Extract the [x, y] coordinate from the center of the cell holding the provided text.  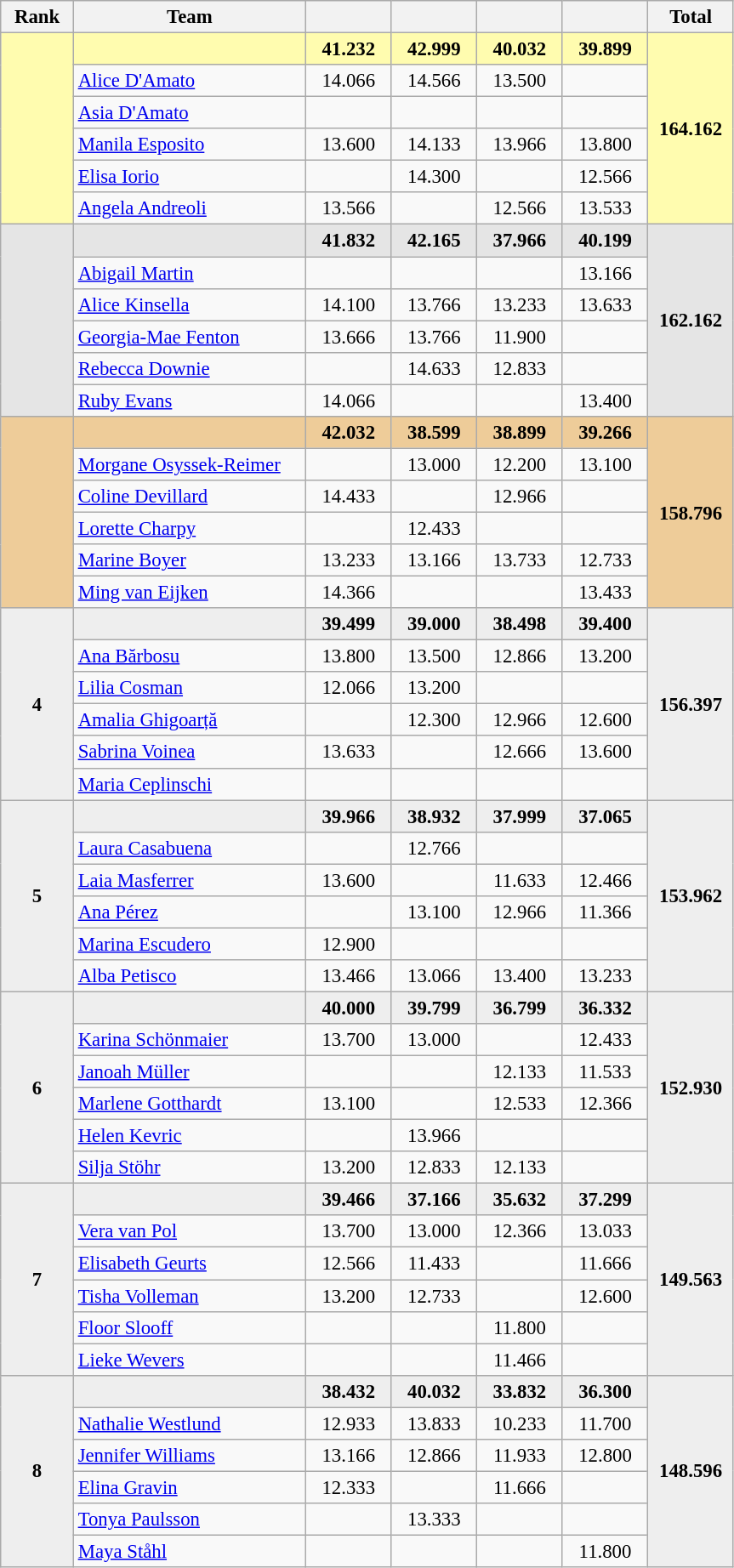
12.533 [521, 1104]
Tonya Paulsson [189, 1520]
12.200 [521, 464]
39.799 [434, 1008]
Asia D'Amato [189, 113]
37.065 [606, 816]
Total [691, 17]
Amalia Ghigoarță [189, 720]
37.966 [521, 241]
8 [37, 1471]
38.899 [521, 433]
Tisha Volleman [189, 1296]
12.933 [349, 1423]
5 [37, 896]
Coline Devillard [189, 497]
41.832 [349, 241]
11.533 [606, 1072]
13.566 [349, 208]
12.333 [349, 1487]
36.300 [606, 1391]
39.899 [606, 49]
38.599 [434, 433]
Lilia Cosman [189, 688]
Ana Pérez [189, 912]
6 [37, 1088]
Alice D'Amato [189, 81]
39.966 [349, 816]
11.633 [521, 880]
4 [37, 704]
Ruby Evans [189, 401]
11.433 [434, 1264]
13.833 [434, 1423]
Georgia-Mae Fenton [189, 337]
Laia Masferrer [189, 880]
Karina Schönmaier [189, 1040]
Maya Ståhl [189, 1551]
39.000 [434, 624]
Silja Stöhr [189, 1167]
Marina Escudero [189, 944]
38.432 [349, 1391]
13.066 [434, 976]
Lieke Wevers [189, 1360]
37.999 [521, 816]
13.466 [349, 976]
14.566 [434, 81]
13.666 [349, 337]
Angela Andreoli [189, 208]
149.563 [691, 1280]
Team [189, 17]
Rank [37, 17]
40.000 [349, 1008]
13.533 [606, 208]
13.033 [606, 1232]
42.032 [349, 433]
42.165 [434, 241]
Laura Casabuena [189, 848]
Alba Petisco [189, 976]
39.466 [349, 1200]
11.700 [606, 1423]
36.799 [521, 1008]
Elina Gravin [189, 1487]
39.266 [606, 433]
37.166 [434, 1200]
14.433 [349, 497]
12.800 [606, 1456]
12.300 [434, 720]
Elisabeth Geurts [189, 1264]
7 [37, 1280]
11.900 [521, 337]
42.999 [434, 49]
14.633 [434, 368]
33.832 [521, 1391]
Jennifer Williams [189, 1456]
37.299 [606, 1200]
Ming van Eijken [189, 593]
Elisa Iorio [189, 177]
13.333 [434, 1520]
Sabrina Voinea [189, 753]
10.233 [521, 1423]
11.366 [606, 912]
12.900 [349, 944]
Rebecca Downie [189, 368]
41.232 [349, 49]
Vera van Pol [189, 1232]
14.366 [349, 593]
Floor Slooff [189, 1327]
Maria Ceplinschi [189, 784]
11.933 [521, 1456]
13.433 [606, 593]
152.930 [691, 1088]
Ana Bărbosu [189, 656]
12.766 [434, 848]
Marine Boyer [189, 560]
158.796 [691, 513]
35.632 [521, 1200]
13.733 [521, 560]
38.932 [434, 816]
148.596 [691, 1471]
Marlene Gotthardt [189, 1104]
40.199 [606, 241]
Lorette Charpy [189, 528]
156.397 [691, 704]
39.499 [349, 624]
14.300 [434, 177]
Alice Kinsella [189, 304]
153.962 [691, 896]
36.332 [606, 1008]
11.466 [521, 1360]
12.666 [521, 753]
162.162 [691, 321]
164.162 [691, 129]
12.066 [349, 688]
12.466 [606, 880]
14.100 [349, 304]
Abigail Martin [189, 273]
Helen Kevric [189, 1136]
Manila Esposito [189, 145]
Nathalie Westlund [189, 1423]
Morgane Osyssek-Reimer [189, 464]
14.133 [434, 145]
38.498 [521, 624]
Janoah Müller [189, 1072]
39.400 [606, 624]
